Determine the [X, Y] coordinate at the center of the cell enclosing the given text.  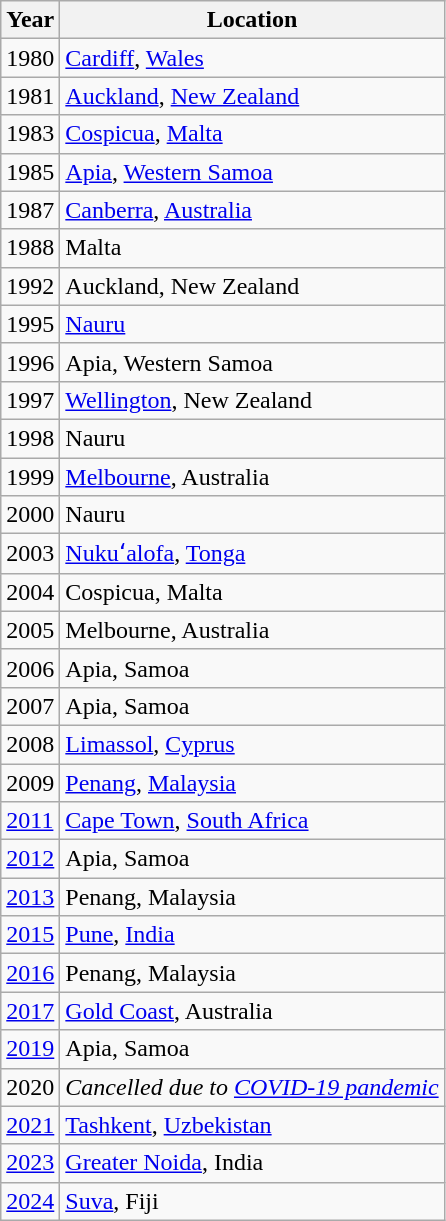
Year [30, 20]
1995 [30, 324]
2013 [30, 897]
2012 [30, 859]
2008 [30, 744]
1997 [30, 400]
2024 [30, 1201]
Nukuʻalofa, Tonga [252, 554]
Wellington, New Zealand [252, 400]
1985 [30, 172]
2021 [30, 1125]
Tashkent, Uzbekistan [252, 1125]
Limassol, Cyprus [252, 744]
1983 [30, 134]
2011 [30, 821]
2003 [30, 554]
1987 [30, 210]
2020 [30, 1087]
1996 [30, 362]
Cape Town, South Africa [252, 821]
1988 [30, 248]
Location [252, 20]
2015 [30, 935]
1999 [30, 477]
2009 [30, 783]
2006 [30, 668]
2017 [30, 1011]
2016 [30, 973]
Cardiff, Wales [252, 58]
Canberra, Australia [252, 210]
1998 [30, 438]
1980 [30, 58]
2019 [30, 1049]
1981 [30, 96]
Pune, India [252, 935]
Cancelled due to COVID-19 pandemic [252, 1087]
1992 [30, 286]
2023 [30, 1163]
2004 [30, 592]
Gold Coast, Australia [252, 1011]
2007 [30, 706]
Suva, Fiji [252, 1201]
Malta [252, 248]
2000 [30, 515]
2005 [30, 630]
Greater Noida, India [252, 1163]
